Identify which cell holds the provided text, then report its [X, Y] central coordinate. 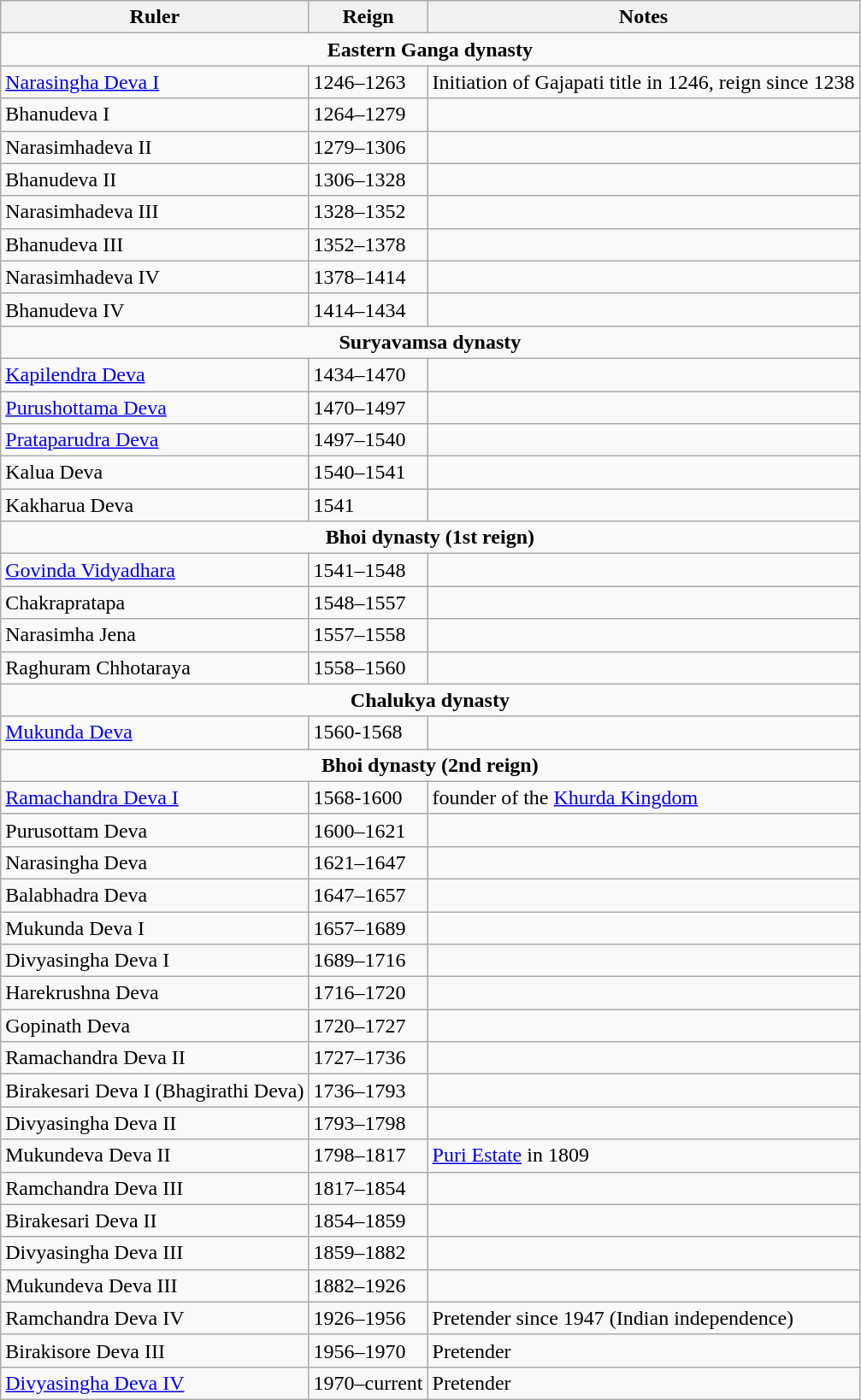
1548–1557 [368, 603]
Notes [643, 17]
1568-1600 [368, 797]
Prataparudra Deva [155, 440]
1497–1540 [368, 440]
Birakesari Deva I (Bhagirathi Deva) [155, 1091]
Narasingha Deva [155, 862]
Purusottam Deva [155, 830]
1600–1621 [368, 830]
Bhanudeva I [155, 115]
Ramchandra Deva III [155, 1188]
Suryavamsa dynasty [430, 342]
Ramachandra Deva I [155, 797]
Initiation of Gajapati title in 1246, reign since 1238 [643, 82]
1540–1541 [368, 473]
1882–1926 [368, 1285]
1793–1798 [368, 1123]
Divyasingha Deva II [155, 1123]
Bhoi dynasty (1st reign) [430, 538]
1306–1328 [368, 179]
Chalukya dynasty [430, 700]
Raghuram Chhotaraya [155, 668]
Bhanudeva III [155, 244]
Purushottama Deva [155, 408]
1328–1352 [368, 212]
1558–1560 [368, 668]
Ruler [155, 17]
Narasimhadeva III [155, 212]
Reign [368, 17]
1727–1736 [368, 1058]
Gopinath Deva [155, 1026]
Divyasingha Deva I [155, 961]
Govinda Vidyadhara [155, 570]
Bhanudeva II [155, 179]
1560-1568 [368, 732]
1414–1434 [368, 309]
Mukundeva Deva III [155, 1285]
Bhanudeva IV [155, 309]
1557–1558 [368, 635]
1246–1263 [368, 82]
1352–1378 [368, 244]
1621–1647 [368, 862]
1817–1854 [368, 1188]
1689–1716 [368, 961]
Mukunda Deva I [155, 927]
Kakharua Deva [155, 505]
Narasimhadeva II [155, 147]
Harekrushna Deva [155, 993]
1541–1548 [368, 570]
1470–1497 [368, 408]
1647–1657 [368, 895]
Puri Estate in 1809 [643, 1156]
Narasimha Jena [155, 635]
Narasimhadeva IV [155, 277]
1798–1817 [368, 1156]
Ramachandra Deva II [155, 1058]
Balabhadra Deva [155, 895]
1657–1689 [368, 927]
Pretender since 1947 (Indian independence) [643, 1318]
Mukundeva Deva II [155, 1156]
1720–1727 [368, 1026]
Birakisore Deva III [155, 1350]
1926–1956 [368, 1318]
1541 [368, 505]
1434–1470 [368, 374]
Birakesari Deva II [155, 1221]
Divyasingha Deva IV [155, 1383]
1716–1720 [368, 993]
1970–current [368, 1383]
Divyasingha Deva III [155, 1253]
Narasingha Deva I [155, 82]
1859–1882 [368, 1253]
1854–1859 [368, 1221]
1736–1793 [368, 1091]
1378–1414 [368, 277]
1956–1970 [368, 1350]
Ramchandra Deva IV [155, 1318]
Kapilendra Deva [155, 374]
Kalua Deva [155, 473]
1264–1279 [368, 115]
founder of the Khurda Kingdom [643, 797]
Eastern Ganga dynasty [430, 50]
Mukunda Deva [155, 732]
1279–1306 [368, 147]
Chakrapratapa [155, 603]
Bhoi dynasty (2nd reign) [430, 765]
